Return (X, Y) of the center of cell containing provided text 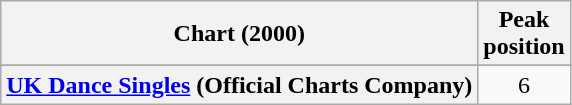
6 (524, 85)
Chart (2000) (240, 34)
Peak position (524, 34)
UK Dance Singles (Official Charts Company) (240, 85)
